Find where the given text appears and provide that cell's center as (X, Y) coordinate. 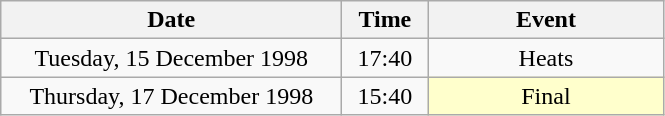
Time (385, 20)
Final (546, 96)
Event (546, 20)
17:40 (385, 58)
Thursday, 17 December 1998 (172, 96)
Date (172, 20)
Heats (546, 58)
Tuesday, 15 December 1998 (172, 58)
15:40 (385, 96)
